Extract the (X, Y) coordinate from the center of the cell holding the provided text.  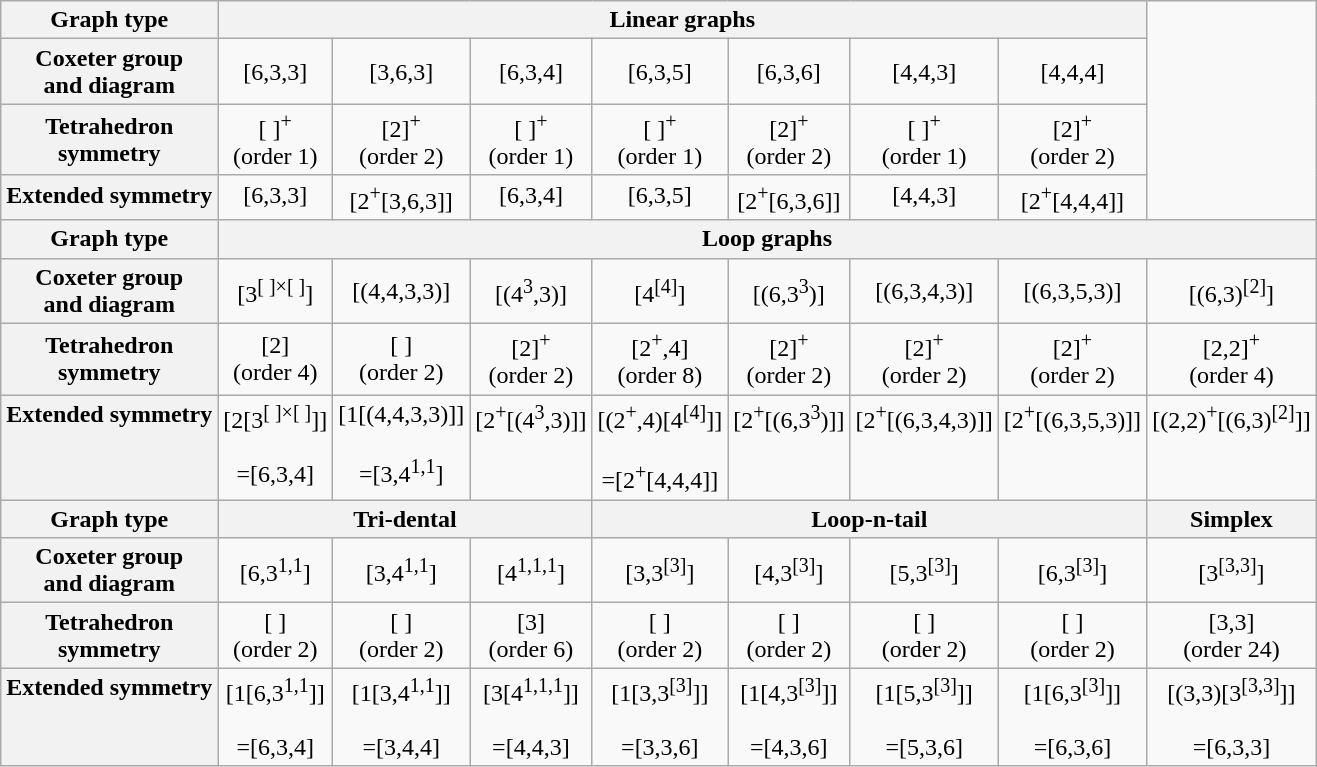
[6,3,6] (789, 72)
[4,3[3]] (789, 570)
[1[(4,4,3,3)]]=[3,41,1] (402, 448)
[2+[6,3,6]] (789, 198)
[5,3[3]] (924, 570)
[3,41,1] (402, 570)
[2+[(6,33)]] (789, 448)
[(6,3,5,3)] (1072, 290)
Tri-dental (405, 519)
[6,3[3]] (1072, 570)
[4[4]] (660, 290)
[(2,2)+[(6,3)[2]]] (1232, 448)
[2+[(43,3)]] (531, 448)
[3[3,3]] (1232, 570)
[1[6,3[3]]]=[6,3,6] (1072, 718)
[3[41,1,1]]=[4,4,3] (531, 718)
Simplex (1232, 519)
[1[6,31,1]]=[6,3,4] (276, 718)
Loop graphs (767, 239)
[2+,4](order 8) (660, 359)
[2+[(6,3,4,3)]] (924, 448)
[2+[3,6,3]] (402, 198)
[3,6,3] (402, 72)
[(4,4,3,3)] (402, 290)
[(2+,4)[4[4]]]=[2+[4,4,4]] (660, 448)
[4,4,4] (1072, 72)
[2[3[ ]×[ ]]]=[6,3,4] (276, 448)
[3,3](order 24) (1232, 636)
[2](order 4) (276, 359)
[3,3[3]] (660, 570)
[1[4,3[3]]]=[4,3,6] (789, 718)
[(43,3)] (531, 290)
[2+[4,4,4]] (1072, 198)
[3[ ]×[ ]] (276, 290)
[(6,33)] (789, 290)
[1[5,3[3]]]=[5,3,6] (924, 718)
Loop-n-tail (870, 519)
[3](order 6) (531, 636)
[(3,3)[3[3,3]]]=[6,3,3] (1232, 718)
Linear graphs (682, 20)
[41,1,1] (531, 570)
[1[3,3[3]]]=[3,3,6] (660, 718)
[6,31,1] (276, 570)
[(6,3)[2]] (1232, 290)
[2+[(6,3,5,3)]] (1072, 448)
[2,2]+(order 4) (1232, 359)
[1[3,41,1]]=[3,4,4] (402, 718)
[(6,3,4,3)] (924, 290)
